Provide the (X, Y) coordinate of the cell's center where the given text is located.  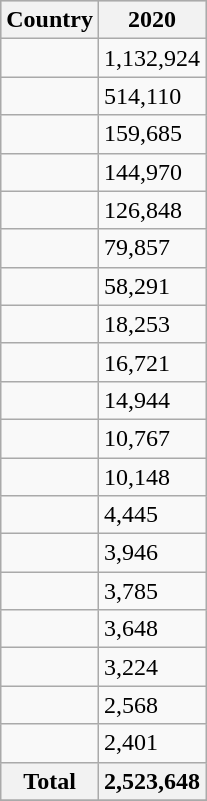
10,767 (152, 438)
2020 (152, 20)
514,110 (152, 96)
3,224 (152, 667)
14,944 (152, 400)
10,148 (152, 477)
58,291 (152, 286)
126,848 (152, 210)
3,785 (152, 591)
79,857 (152, 248)
3,946 (152, 553)
4,445 (152, 515)
Country (50, 20)
1,132,924 (152, 58)
Total (50, 781)
3,648 (152, 629)
2,568 (152, 705)
18,253 (152, 324)
16,721 (152, 362)
144,970 (152, 172)
2,523,648 (152, 781)
2,401 (152, 743)
159,685 (152, 134)
